Return [X, Y] of the center of cell containing provided text 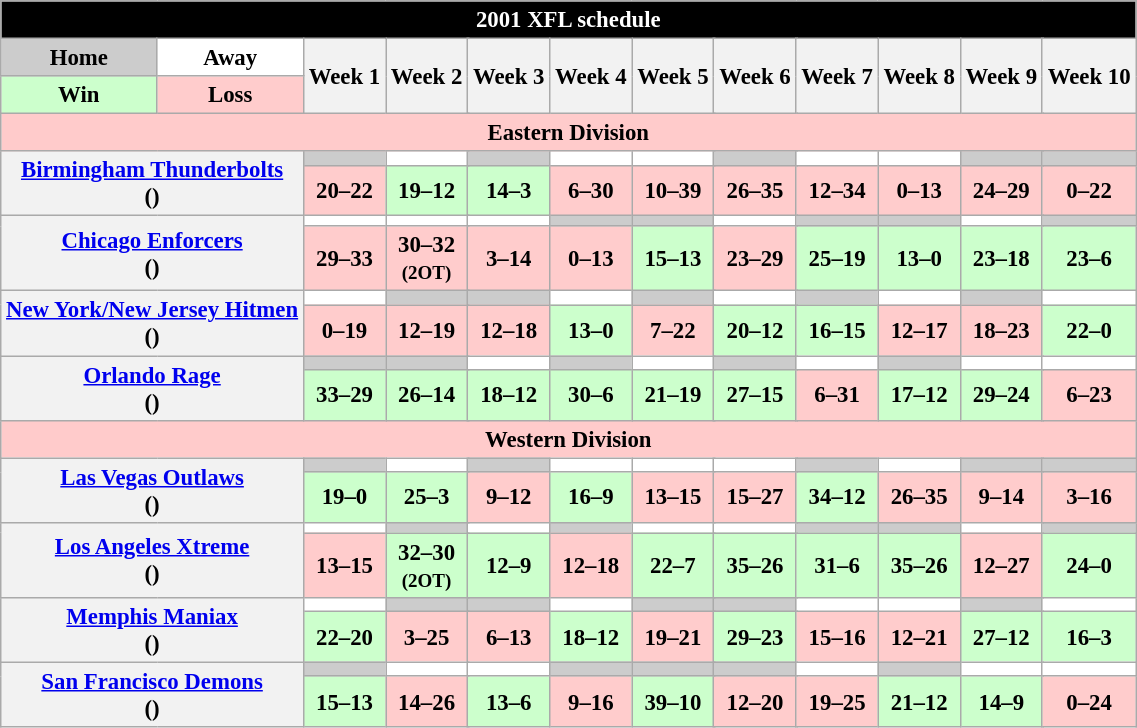
Home [79, 58]
19–25 [837, 701]
9–12 [509, 497]
Eastern Division [568, 133]
0–24 [1088, 701]
Away [230, 58]
21–19 [673, 395]
22–0 [1088, 330]
6–31 [837, 395]
33–29 [344, 395]
24–29 [1001, 190]
Western Division [568, 439]
23–18 [1001, 258]
25–3 [427, 497]
Orlando Rage() [152, 388]
18–23 [1001, 330]
32–30(2OT) [427, 566]
14–3 [509, 190]
14–26 [427, 701]
12–19 [427, 330]
12–20 [755, 701]
19–21 [673, 637]
24–0 [1088, 566]
Week 2 [427, 76]
3–25 [427, 637]
16–9 [591, 497]
31–6 [837, 566]
3–14 [509, 258]
29–23 [755, 637]
12–27 [1001, 566]
Week 1 [344, 76]
23–29 [755, 258]
20–22 [344, 190]
30–32(2OT) [427, 258]
27–15 [755, 395]
15–27 [755, 497]
Birmingham Thunderbolts() [152, 184]
Los Angeles Xtreme() [152, 560]
6–30 [591, 190]
15–16 [837, 637]
0–22 [1088, 190]
13–6 [509, 701]
22–20 [344, 637]
Chicago Enforcers() [152, 254]
0–19 [344, 330]
Week 4 [591, 76]
12–34 [837, 190]
Week 5 [673, 76]
22–7 [673, 566]
12–21 [919, 637]
Week 6 [755, 76]
12–9 [509, 566]
6–23 [1088, 395]
Memphis Maniax() [152, 630]
10–39 [673, 190]
30–6 [591, 395]
Las Vegas Outlaws() [152, 490]
39–10 [673, 701]
Week 10 [1088, 76]
Week 8 [919, 76]
16–15 [837, 330]
Week 7 [837, 76]
14–9 [1001, 701]
23–6 [1088, 258]
9–16 [591, 701]
16–3 [1088, 637]
27–12 [1001, 637]
New York/New Jersey Hitmen() [152, 324]
7–22 [673, 330]
12–17 [919, 330]
26–14 [427, 395]
Week 3 [509, 76]
6–13 [509, 637]
9–14 [1001, 497]
19–12 [427, 190]
San Francisco Demons() [152, 694]
34–12 [837, 497]
20–12 [755, 330]
3–16 [1088, 497]
21–12 [919, 701]
25–19 [837, 258]
29–33 [344, 258]
19–0 [344, 497]
Week 9 [1001, 76]
Loss [230, 95]
2001 XFL schedule [568, 20]
17–12 [919, 395]
Win [79, 95]
29–24 [1001, 395]
